Return the [x, y] coordinate for the center point of the cell that contains the specified text.  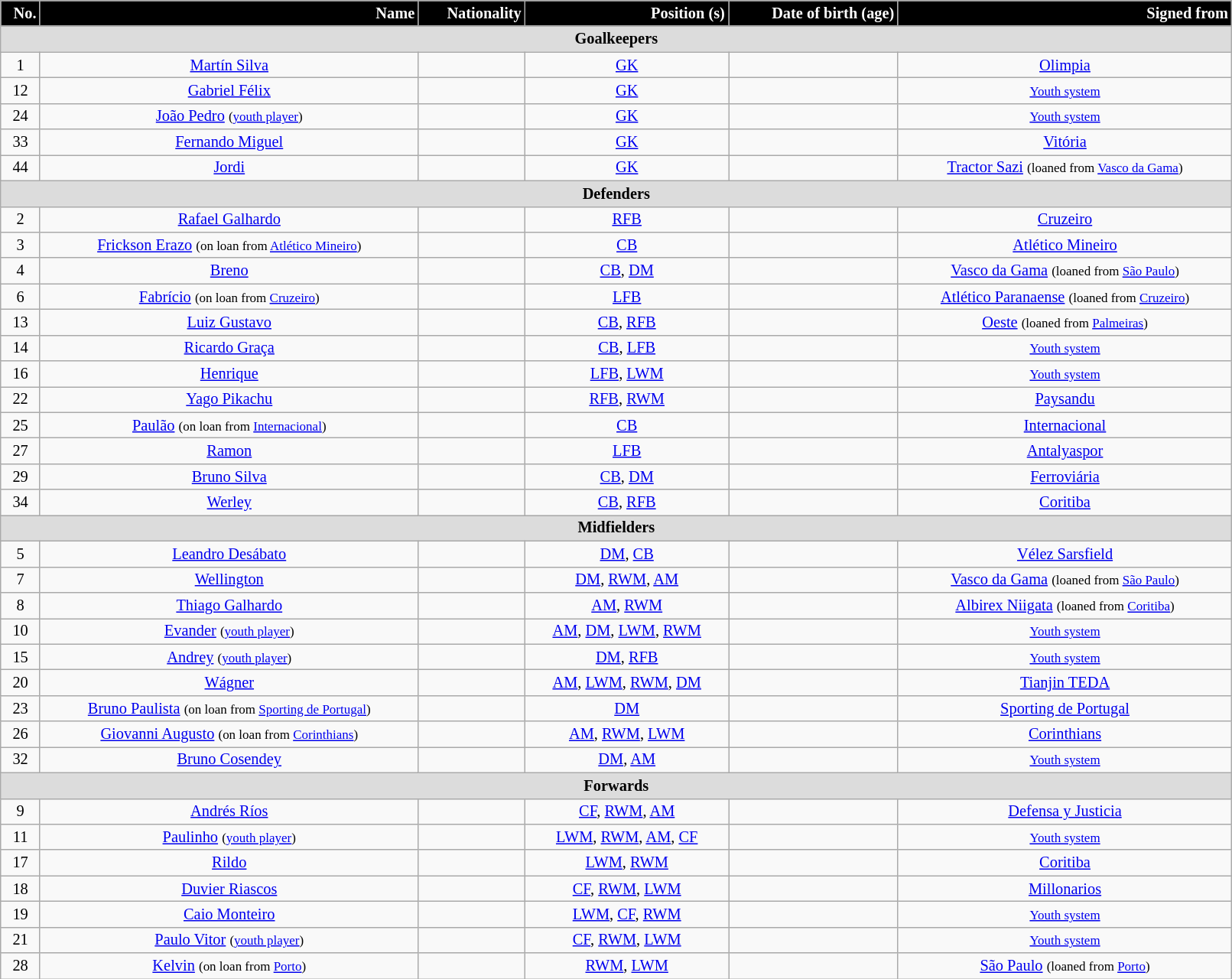
Frickson Erazo (on loan from Atlético Mineiro) [229, 245]
Bruno Paulista (on loan from Sporting de Portugal) [229, 708]
8 [21, 605]
15 [21, 657]
28 [21, 966]
16 [21, 374]
RWM, LWM [627, 966]
AM, RWM [627, 605]
1 [21, 65]
Rildo [229, 863]
AM, LWM, RWM, DM [627, 682]
Caio Monteiro [229, 914]
Sporting de Portugal [1065, 708]
Paulinho (youth player) [229, 837]
44 [21, 168]
Name [229, 13]
DM, AM [627, 759]
DM, RFB [627, 657]
Duvier Riascos [229, 889]
Giovanni Augusto (on loan from Corinthians) [229, 734]
18 [21, 889]
Antalyaspor [1065, 450]
Fabrício (on loan from Cruzeiro) [229, 297]
Rafael Galhardo [229, 220]
Defensa y Justicia [1065, 811]
3 [21, 245]
Atlético Paranaense (loaned from Cruzeiro) [1065, 297]
11 [21, 837]
DM [627, 708]
22 [21, 399]
CF, RWM, AM [627, 811]
Millonarios [1065, 889]
4 [21, 271]
Cruzeiro [1065, 220]
32 [21, 759]
Martín Silva [229, 65]
Date of birth (age) [814, 13]
Oeste (loaned from Palmeiras) [1065, 322]
10 [21, 631]
Gabriel Félix [229, 90]
São Paulo (loaned from Porto) [1065, 966]
LWM, RWM [627, 863]
Breno [229, 271]
LWM, RWM, AM, CF [627, 837]
Wellington [229, 580]
Henrique [229, 374]
Thiago Galhardo [229, 605]
Midfielders [616, 528]
Kelvin (on loan from Porto) [229, 966]
Vitória [1065, 142]
2 [21, 220]
Bruno Silva [229, 476]
Tianjin TEDA [1065, 682]
Ricardo Graça [229, 348]
DM, CB [627, 554]
5 [21, 554]
LFB, LWM [627, 374]
Vélez Sarsfield [1065, 554]
No. [21, 13]
LWM, CF, RWM [627, 914]
29 [21, 476]
Tractor Sazi (loaned from Vasco da Gama) [1065, 168]
26 [21, 734]
Andrés Ríos [229, 811]
Internacional [1065, 425]
24 [21, 116]
Goalkeepers [616, 39]
Signed from [1065, 13]
Fernando Miguel [229, 142]
Paulão (on loan from Internacional) [229, 425]
23 [21, 708]
19 [21, 914]
Corinthians [1065, 734]
Paysandu [1065, 399]
14 [21, 348]
34 [21, 503]
Defenders [616, 194]
RFB [627, 220]
Position (s) [627, 13]
Nationality [472, 13]
25 [21, 425]
AM, DM, LWM, RWM [627, 631]
AM, RWM, LWM [627, 734]
6 [21, 297]
Paulo Vitor (youth player) [229, 940]
Wágner [229, 682]
Luiz Gustavo [229, 322]
CB, LFB [627, 348]
12 [21, 90]
Evander (youth player) [229, 631]
33 [21, 142]
Olimpia [1065, 65]
Ramon [229, 450]
DM, RWM, AM [627, 580]
Yago Pikachu [229, 399]
Werley [229, 503]
17 [21, 863]
RFB, RWM [627, 399]
Forwards [616, 785]
7 [21, 580]
13 [21, 322]
Atlético Mineiro [1065, 245]
Jordi [229, 168]
Leandro Desábato [229, 554]
Andrey (youth player) [229, 657]
Albirex Niigata (loaned from Coritiba) [1065, 605]
João Pedro (youth player) [229, 116]
27 [21, 450]
21 [21, 940]
9 [21, 811]
Ferroviária [1065, 476]
20 [21, 682]
Bruno Cosendey [229, 759]
